Return the [x, y] coordinate for the center point of the cell that contains the specified text.  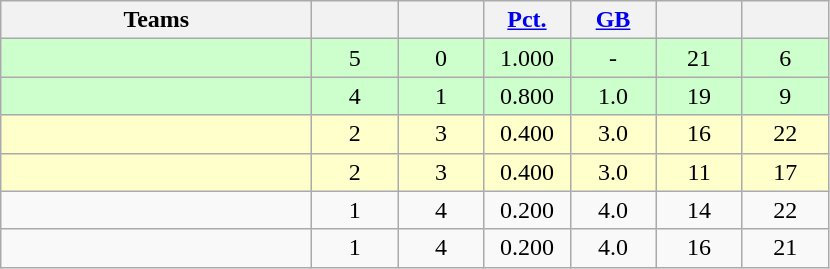
19 [699, 96]
GB [613, 20]
Teams [156, 20]
17 [785, 172]
0.800 [527, 96]
1.000 [527, 58]
9 [785, 96]
5 [355, 58]
14 [699, 210]
11 [699, 172]
- [613, 58]
1.0 [613, 96]
0 [441, 58]
Pct. [527, 20]
6 [785, 58]
